Capture the cell that displays the provided text and extract its [X, Y] central coordinate. 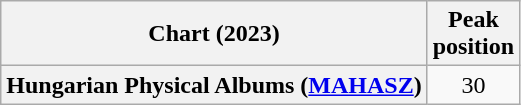
Chart (2023) [214, 34]
Peakposition [473, 34]
Hungarian Physical Albums (MAHASZ) [214, 85]
30 [473, 85]
